Extract the (X, Y) coordinate from the center of the cell holding the provided text.  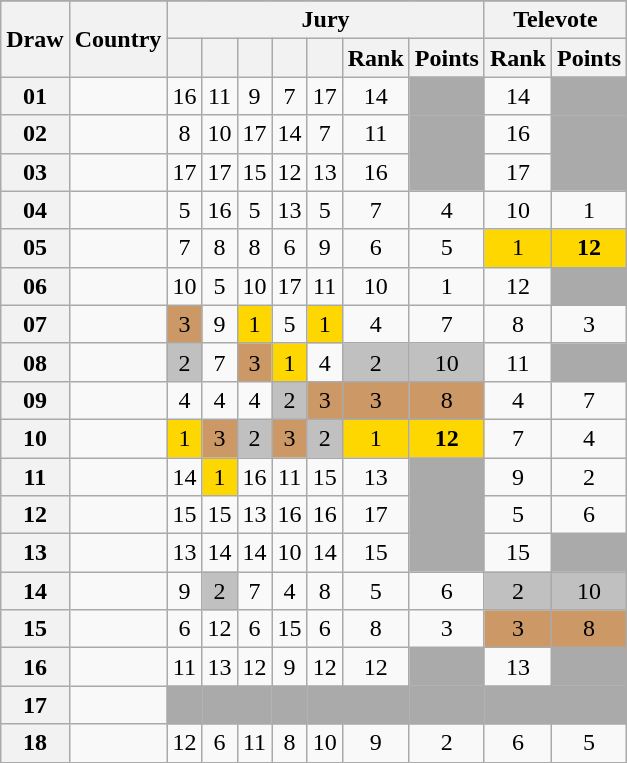
08 (35, 362)
Country (118, 39)
03 (35, 172)
Jury (326, 20)
05 (35, 248)
06 (35, 286)
07 (35, 324)
04 (35, 210)
02 (35, 134)
01 (35, 96)
Televote (555, 20)
09 (35, 400)
Draw (35, 39)
18 (35, 743)
